Identify which cell holds the provided text, then report its [X, Y] central coordinate. 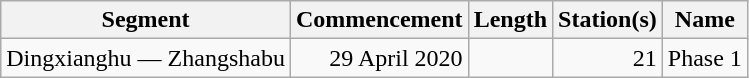
Dingxianghu — Zhangshabu [146, 58]
Phase 1 [704, 58]
21 [608, 58]
Length [510, 20]
Commencement [379, 20]
Segment [146, 20]
29 April 2020 [379, 58]
Name [704, 20]
Station(s) [608, 20]
